From the cell containing the given text, extract its center point as [x, y] coordinate. 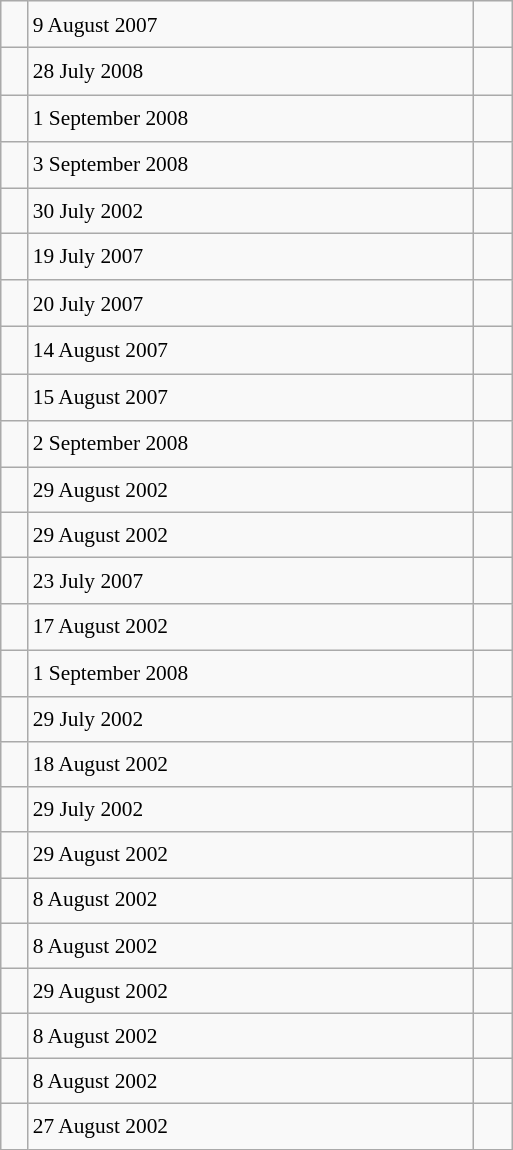
28 July 2008 [251, 72]
17 August 2002 [251, 626]
15 August 2007 [251, 398]
23 July 2007 [251, 582]
18 August 2002 [251, 764]
9 August 2007 [251, 24]
27 August 2002 [251, 1126]
20 July 2007 [251, 304]
19 July 2007 [251, 256]
14 August 2007 [251, 350]
2 September 2008 [251, 444]
30 July 2002 [251, 210]
3 September 2008 [251, 164]
